For the text-containing cell, return its midpoint in [x, y] coordinate format. 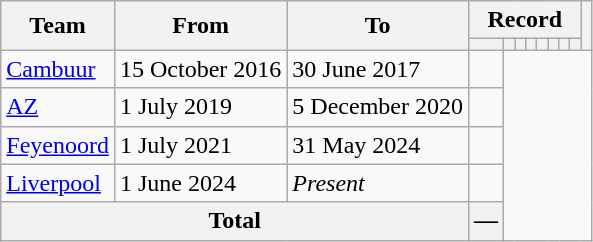
5 December 2020 [378, 107]
Cambuur [58, 69]
From [200, 26]
Total [235, 221]
Feyenoord [58, 145]
1 July 2021 [200, 145]
AZ [58, 107]
Team [58, 26]
— [486, 221]
1 July 2019 [200, 107]
Present [378, 183]
1 June 2024 [200, 183]
To [378, 26]
Liverpool [58, 183]
30 June 2017 [378, 69]
31 May 2024 [378, 145]
Record [524, 20]
15 October 2016 [200, 69]
